Search for the cell housing the specified text and yield its [x, y] center coordinate. 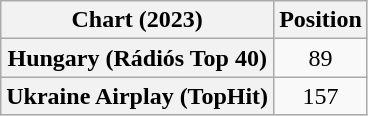
157 [321, 96]
Position [321, 20]
Hungary (Rádiós Top 40) [138, 58]
Chart (2023) [138, 20]
Ukraine Airplay (TopHit) [138, 96]
89 [321, 58]
